Return [x, y] of the center of cell containing provided text 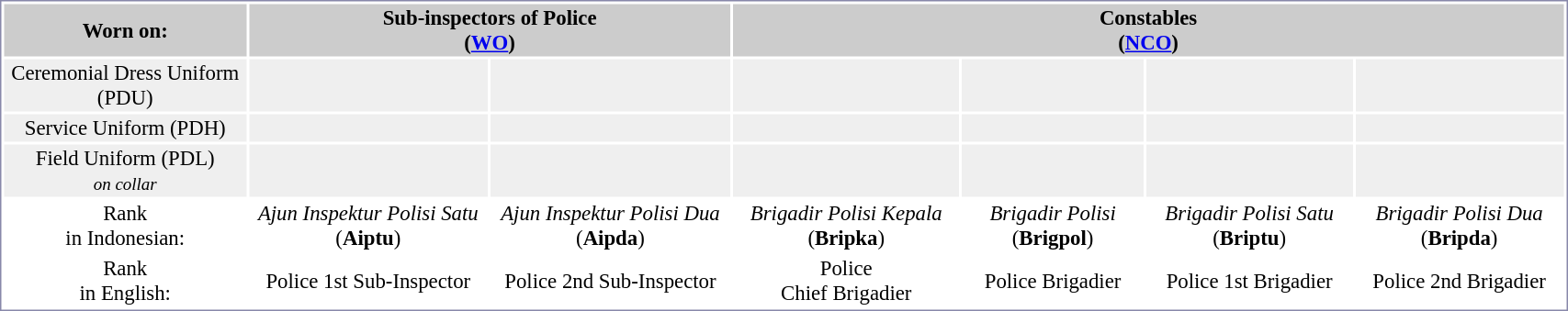
Brigadir Polisi Kepala (Bripka) [846, 226]
Brigadir Polisi (Brigpol) [1053, 226]
Ajun Inspektur Polisi Dua (Aipda) [611, 226]
Police 1st Sub-Inspector [368, 281]
Ajun Inspektur Polisi Satu (Aiptu) [368, 226]
Worn on: [125, 29]
Rank in Indonesian: [125, 226]
Sub-inspectors of Police (WO) [490, 29]
Field Uniform (PDL)on collar [125, 171]
Constables (NCO) [1148, 29]
Service Uniform (PDH) [125, 128]
Police Brigadier [1053, 281]
Police 1st Brigadier [1249, 281]
Police 2nd Brigadier [1459, 281]
Police 2nd Sub-Inspector [611, 281]
Police Chief Brigadier [846, 281]
Brigadir Polisi Satu (Briptu) [1249, 226]
Rank in English: [125, 281]
Ceremonial Dress Uniform (PDU) [125, 84]
Brigadir Polisi Dua (Bripda) [1459, 226]
